Find where the given text appears and provide that cell's center as (x, y) coordinate. 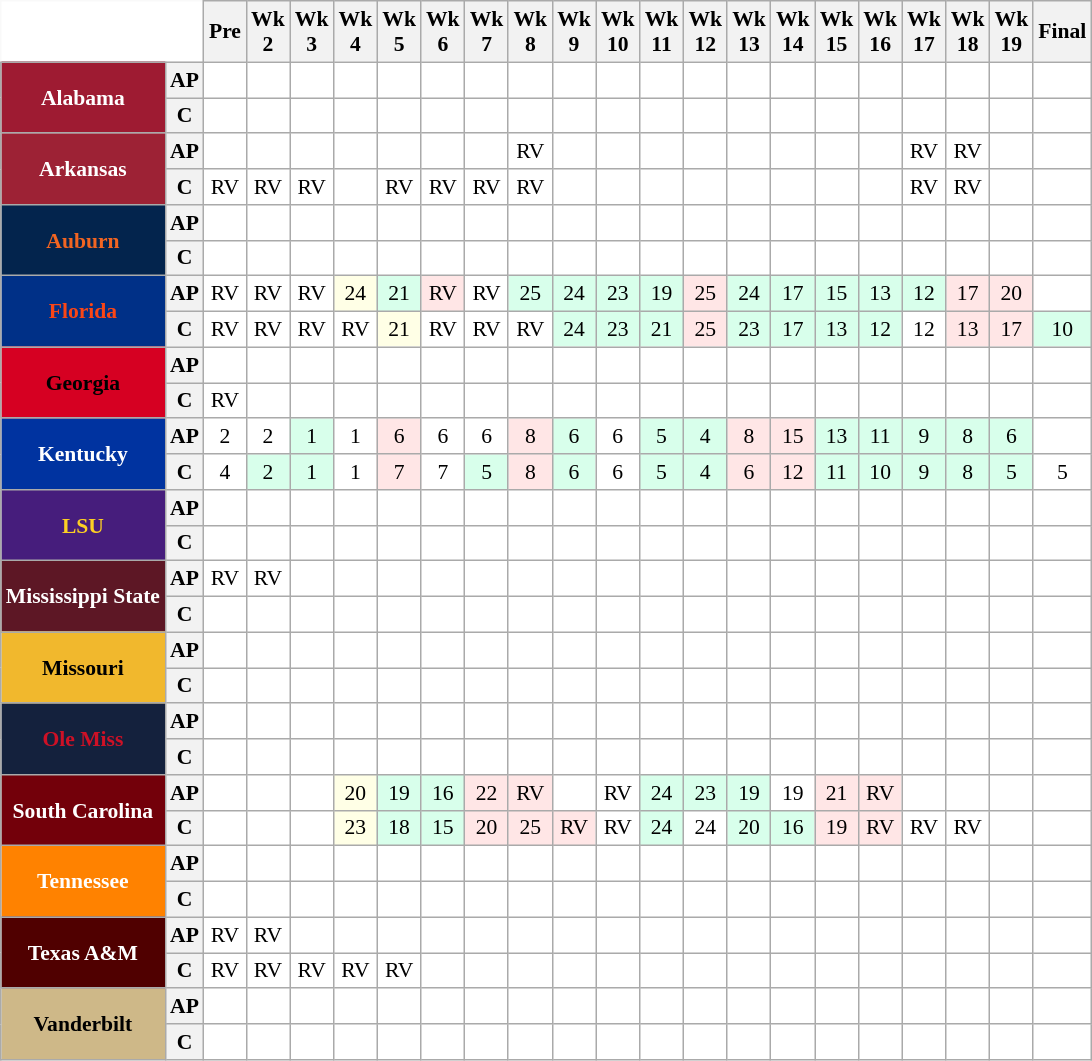
Wk4 (355, 32)
Wk17 (924, 32)
Tennessee (83, 882)
Wk9 (574, 32)
Wk7 (487, 32)
Vanderbilt (83, 1024)
Wk11 (662, 32)
Georgia (83, 382)
Wk6 (443, 32)
South Carolina (83, 810)
Wk12 (705, 32)
Ole Miss (83, 740)
18 (399, 828)
Wk16 (880, 32)
Wk13 (749, 32)
Missouri (83, 668)
Florida (83, 312)
Auburn (83, 240)
Alabama (83, 98)
Final (1062, 32)
Wk18 (968, 32)
Texas A&M (83, 952)
Wk2 (268, 32)
Kentucky (83, 454)
Arkansas (83, 170)
Wk10 (618, 32)
Wk8 (530, 32)
Wk5 (399, 32)
Pre (225, 32)
Wk15 (837, 32)
Wk19 (1012, 32)
22 (487, 793)
Mississippi State (83, 596)
Wk14 (793, 32)
Wk3 (312, 32)
LSU (83, 526)
